Determine the (x, y) coordinate at the center of the cell enclosing the given text.  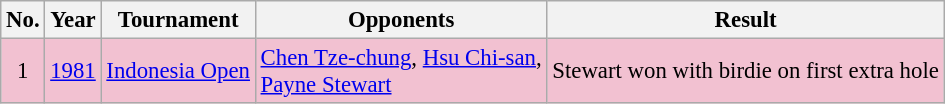
1 (23, 72)
Chen Tze-chung, Hsu Chi-san, Payne Stewart (401, 72)
Tournament (178, 20)
Indonesia Open (178, 72)
Result (746, 20)
Opponents (401, 20)
No. (23, 20)
Year (73, 20)
1981 (73, 72)
Stewart won with birdie on first extra hole (746, 72)
